Pinpoint the cell where the given text exists, returning its (X, Y) midpoint coordinate. 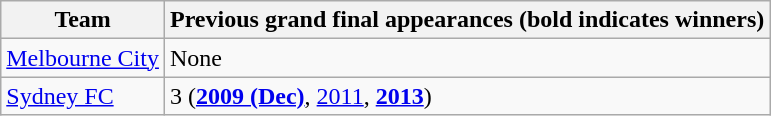
None (466, 58)
Sydney FC (83, 96)
Previous grand final appearances (bold indicates winners) (466, 20)
Team (83, 20)
Melbourne City (83, 58)
3 (2009 (Dec), 2011, 2013) (466, 96)
